Identify which cell holds the provided text, then report its [x, y] central coordinate. 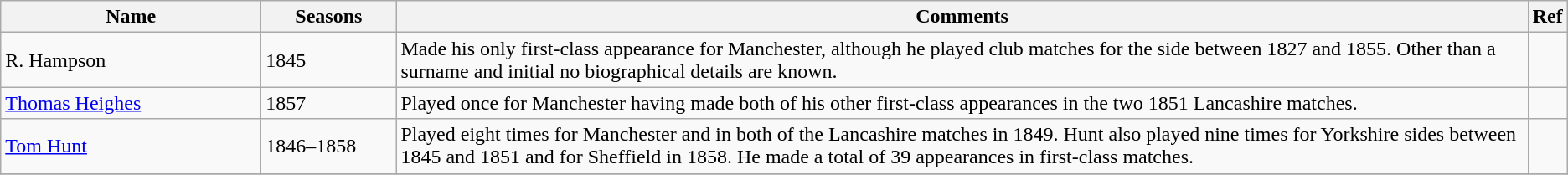
Played once for Manchester having made both of his other first-class appearances in the two 1851 Lancashire matches. [962, 103]
Comments [962, 17]
Seasons [328, 17]
Tom Hunt [131, 146]
Thomas Heighes [131, 103]
Name [131, 17]
Ref [1548, 17]
1857 [328, 103]
1846–1858 [328, 146]
1845 [328, 60]
R. Hampson [131, 60]
